Detect which cell encompasses the target text, then output its (x, y) center coordinate. 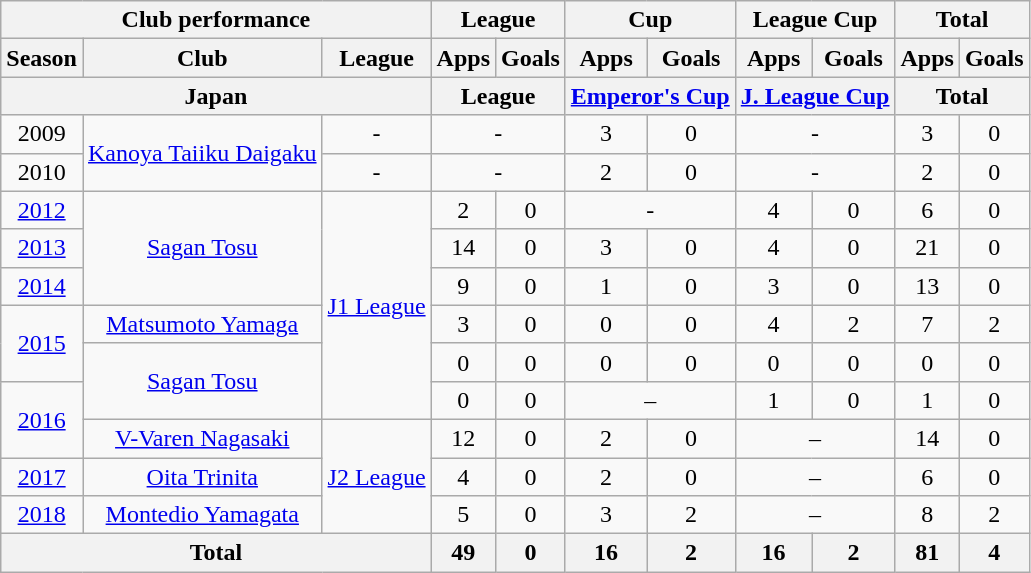
2013 (42, 248)
Emperor's Cup (650, 96)
2018 (42, 515)
Season (42, 58)
13 (927, 286)
2009 (42, 134)
Montedio Yamagata (202, 515)
League Cup (815, 20)
49 (463, 553)
Club performance (216, 20)
7 (927, 324)
Kanoya Taiiku Daigaku (202, 153)
V-Varen Nagasaki (202, 438)
5 (463, 515)
2012 (42, 210)
2010 (42, 172)
9 (463, 286)
J1 League (376, 305)
Japan (216, 96)
2016 (42, 419)
2015 (42, 343)
81 (927, 553)
Matsumoto Yamaga (202, 324)
Cup (650, 20)
2014 (42, 286)
J. League Cup (815, 96)
Club (202, 58)
12 (463, 438)
2017 (42, 477)
J2 League (376, 476)
8 (927, 515)
Oita Trinita (202, 477)
21 (927, 248)
